From the cell containing the given text, extract its center point as [X, Y] coordinate. 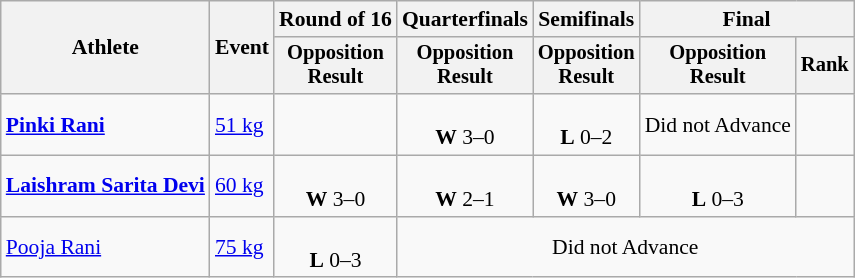
51 kg [242, 124]
W 2–1 [465, 186]
75 kg [242, 248]
L 0–2 [586, 124]
Round of 16 [336, 19]
60 kg [242, 186]
Semifinals [586, 19]
Quarterfinals [465, 19]
Rank [825, 66]
Pinki Rani [106, 124]
Final [747, 19]
Pooja Rani [106, 248]
Laishram Sarita Devi [106, 186]
Athlete [106, 48]
Event [242, 48]
